Scan for the cell matching the given text and deliver its [x, y] coordinate at center. 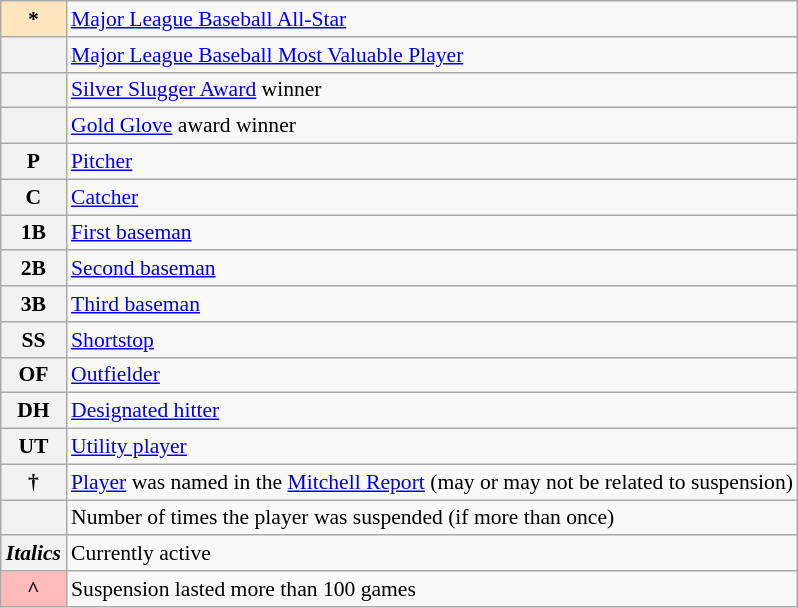
Gold Glove award winner [432, 126]
Shortstop [432, 340]
^ [34, 589]
Player was named in the Mitchell Report (may or may not be related to suspension) [432, 482]
UT [34, 447]
Designated hitter [432, 411]
First baseman [432, 233]
Number of times the player was suspended (if more than once) [432, 518]
1B [34, 233]
C [34, 197]
OF [34, 375]
Currently active [432, 554]
DH [34, 411]
Utility player [432, 447]
P [34, 162]
† [34, 482]
Suspension lasted more than 100 games [432, 589]
Catcher [432, 197]
2B [34, 269]
Italics [34, 554]
3B [34, 304]
Second baseman [432, 269]
Major League Baseball Most Valuable Player [432, 55]
Outfielder [432, 375]
SS [34, 340]
Pitcher [432, 162]
* [34, 19]
Third baseman [432, 304]
Silver Slugger Award winner [432, 90]
Major League Baseball All-Star [432, 19]
